Pinpoint the cell where the given text exists, returning its (x, y) midpoint coordinate. 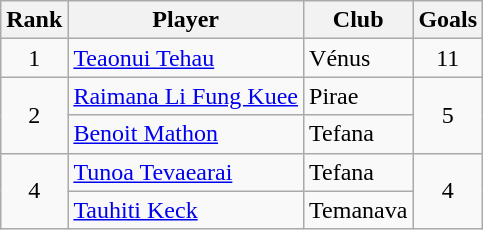
11 (448, 58)
Raimana Li Fung Kuee (186, 96)
Player (186, 20)
Club (358, 20)
Vénus (358, 58)
Goals (448, 20)
Tunoa Tevaearai (186, 172)
1 (34, 58)
2 (34, 115)
Teaonui Tehau (186, 58)
Pirae (358, 96)
Temanava (358, 210)
Benoit Mathon (186, 134)
5 (448, 115)
Rank (34, 20)
Tauhiti Keck (186, 210)
